Output the [x, y] coordinate of the center of the cell containing the given text.  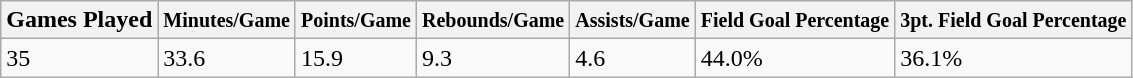
9.3 [494, 58]
Assists/Game [632, 20]
44.0% [794, 58]
Minutes/Game [227, 20]
Field Goal Percentage [794, 20]
Rebounds/Game [494, 20]
Games Played [80, 20]
15.9 [356, 58]
4.6 [632, 58]
Points/Game [356, 20]
3pt. Field Goal Percentage [1014, 20]
36.1% [1014, 58]
33.6 [227, 58]
35 [80, 58]
